Output the (x, y) coordinate of the center of the cell containing the given text.  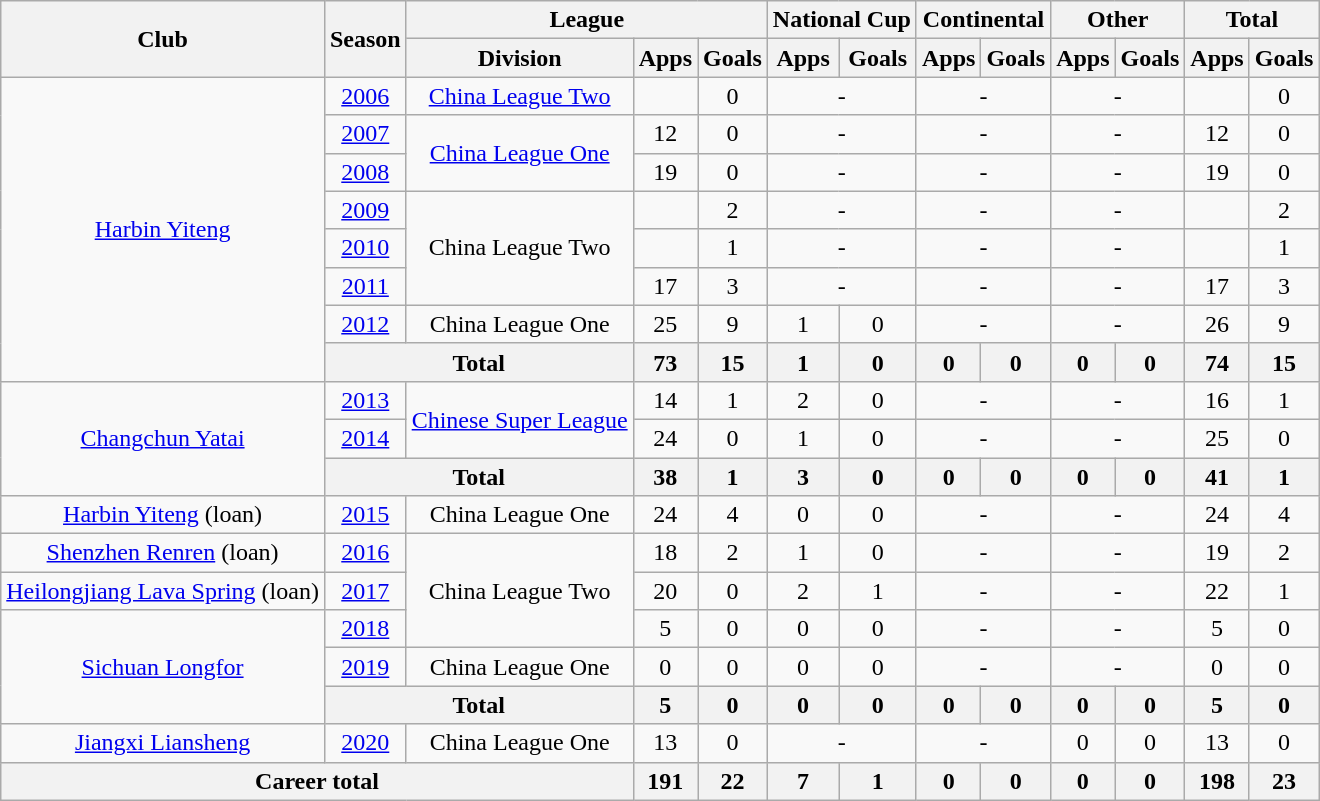
2019 (365, 667)
26 (1217, 324)
2017 (365, 591)
2015 (365, 515)
Other (1118, 20)
2018 (365, 629)
18 (665, 553)
Jiangxi Liansheng (163, 743)
73 (665, 362)
2008 (365, 172)
2013 (365, 400)
Club (163, 39)
Season (365, 39)
2020 (365, 743)
74 (1217, 362)
National Cup (842, 20)
14 (665, 400)
Career total (317, 781)
38 (665, 477)
Continental (983, 20)
Division (520, 58)
198 (1217, 781)
Heilongjiang Lava Spring (loan) (163, 591)
Sichuan Longfor (163, 667)
2011 (365, 286)
Changchun Yatai (163, 438)
2006 (365, 96)
41 (1217, 477)
League (586, 20)
23 (1284, 781)
2016 (365, 553)
2007 (365, 134)
2014 (365, 438)
191 (665, 781)
Chinese Super League (520, 419)
Harbin Yiteng (loan) (163, 515)
7 (803, 781)
20 (665, 591)
16 (1217, 400)
Shenzhen Renren (loan) (163, 553)
2012 (365, 324)
Harbin Yiteng (163, 229)
2009 (365, 210)
2010 (365, 248)
